From the cell containing the given text, extract its center point as (x, y) coordinate. 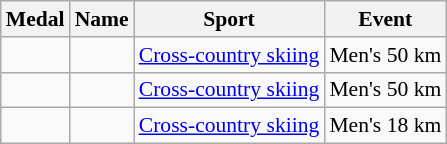
Event (385, 19)
Name (102, 19)
Sport (230, 19)
Men's 18 km (385, 126)
Medal (36, 19)
